Determine the (X, Y) coordinate at the center of the cell enclosing the given text.  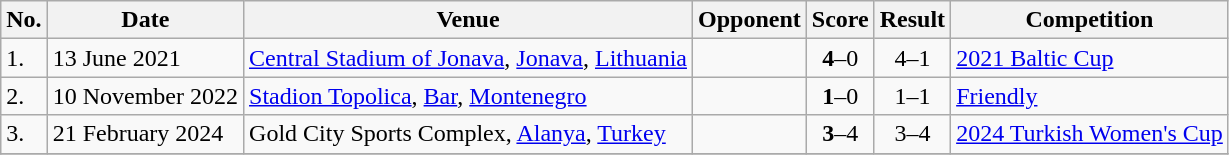
1–0 (840, 96)
4–1 (912, 58)
Competition (1090, 20)
1–1 (912, 96)
3. (24, 134)
2. (24, 96)
Stadion Topolica, Bar, Montenegro (468, 96)
2024 Turkish Women's Cup (1090, 134)
Date (145, 20)
10 November 2022 (145, 96)
1. (24, 58)
13 June 2021 (145, 58)
Opponent (749, 20)
Gold City Sports Complex, Alanya, Turkey (468, 134)
Venue (468, 20)
21 February 2024 (145, 134)
Central Stadium of Jonava, Jonava, Lithuania (468, 58)
Friendly (1090, 96)
No. (24, 20)
2021 Baltic Cup (1090, 58)
4–0 (840, 58)
Result (912, 20)
Score (840, 20)
